Determine the (x, y) coordinate at the center of the cell enclosing the given text.  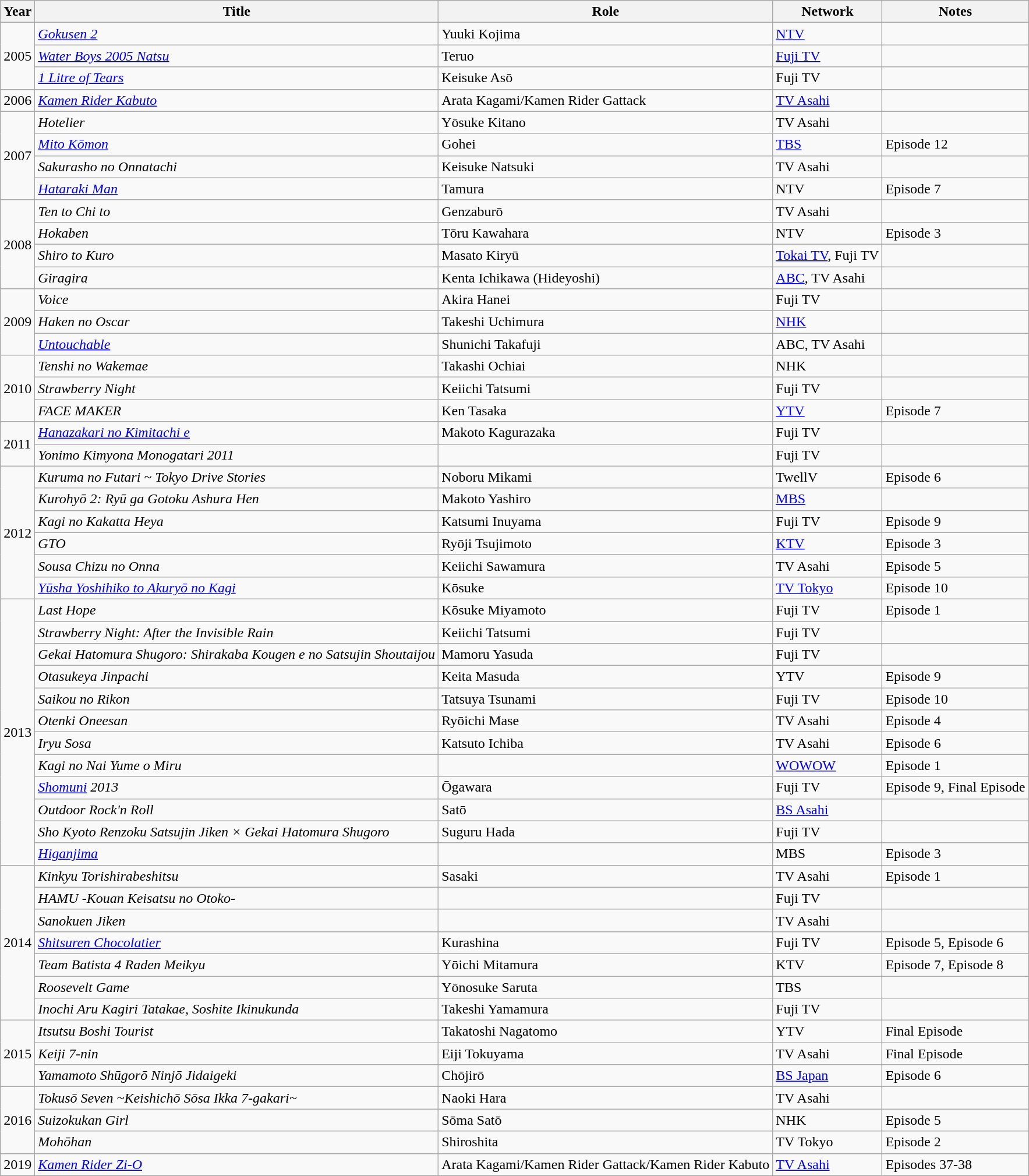
Kinkyu Torishirabeshitsu (236, 876)
TwellV (828, 477)
Yōnosuke Saruta (606, 987)
Sanokuen Jiken (236, 920)
Takeshi Uchimura (606, 322)
Eiji Tokuyama (606, 1054)
Keisuke Asō (606, 78)
2009 (17, 322)
BS Asahi (828, 810)
Mohōhan (236, 1142)
Suguru Hada (606, 832)
Noboru Mikami (606, 477)
Kagi no Kakatta Heya (236, 521)
Episode 9, Final Episode (955, 787)
2012 (17, 532)
Episode 5, Episode 6 (955, 942)
Hataraki Man (236, 189)
Hotelier (236, 122)
Ryōji Tsujimoto (606, 543)
Katsumi Inuyama (606, 521)
Yōsuke Kitano (606, 122)
Tamura (606, 189)
Otenki Oneesan (236, 721)
Strawberry Night (236, 389)
Last Hope (236, 610)
2019 (17, 1164)
Iryu Sosa (236, 743)
Episode 2 (955, 1142)
Tenshi no Wakemae (236, 366)
Keita Masuda (606, 677)
2016 (17, 1120)
Shomuni 2013 (236, 787)
Tokusō Seven ~Keishichō Sōsa Ikka 7-gakari~ (236, 1098)
Kagi no Nai Yume o Miru (236, 765)
Gekai Hatomura Shugoro: Shirakaba Kougen e no Satsujin Shoutaijou (236, 655)
Episode 12 (955, 144)
Network (828, 12)
Naoki Hara (606, 1098)
Takashi Ochiai (606, 366)
Team Batista 4 Raden Meikyu (236, 965)
Otasukeya Jinpachi (236, 677)
Makoto Kagurazaka (606, 433)
2006 (17, 100)
Untouchable (236, 344)
Tokai TV, Fuji TV (828, 255)
Yonimo Kimyona Monogatari 2011 (236, 455)
Ken Tasaka (606, 411)
Shitsuren Chocolatier (236, 942)
Mamoru Yasuda (606, 655)
2008 (17, 244)
FACE MAKER (236, 411)
Arata Kagami/Kamen Rider Gattack (606, 100)
2011 (17, 444)
Inochi Aru Kagiri Tatakae, Soshite Ikinukunda (236, 1009)
Masato Kiryū (606, 255)
Keisuke Natsuki (606, 167)
Kamen Rider Kabuto (236, 100)
Sakurasho no Onnatachi (236, 167)
Takatoshi Nagatomo (606, 1032)
2013 (17, 732)
Yūsha Yoshihiko to Akuryō no Kagi (236, 588)
WOWOW (828, 765)
Akira Hanei (606, 300)
Ryōichi Mase (606, 721)
Takeshi Yamamura (606, 1009)
Yuuki Kojima (606, 34)
GTO (236, 543)
2010 (17, 389)
Hanazakari no Kimitachi e (236, 433)
Higanjima (236, 854)
Keiji 7-nin (236, 1054)
2014 (17, 942)
Kuruma no Futari ~ Tokyo Drive Stories (236, 477)
Satō (606, 810)
Ten to Chi to (236, 211)
Kurashina (606, 942)
Teruo (606, 56)
Sasaki (606, 876)
Yamamoto Shūgorō Ninjō Jidaigeki (236, 1076)
Haken no Oscar (236, 322)
Strawberry Night: After the Invisible Rain (236, 632)
Makoto Yashiro (606, 499)
Outdoor Rock'n Roll (236, 810)
Sōma Satō (606, 1120)
Roosevelt Game (236, 987)
Year (17, 12)
Gokusen 2 (236, 34)
Water Boys 2005 Natsu (236, 56)
Genzaburō (606, 211)
Arata Kagami/Kamen Rider Gattack/Kamen Rider Kabuto (606, 1164)
Katsuto Ichiba (606, 743)
Shiroshita (606, 1142)
Role (606, 12)
Tatsuya Tsunami (606, 699)
Shunichi Takafuji (606, 344)
Gohei (606, 144)
Sousa Chizu no Onna (236, 566)
Keiichi Sawamura (606, 566)
Suizokukan Girl (236, 1120)
2007 (17, 156)
Kenta Ichikawa (Hideyoshi) (606, 278)
Hokaben (236, 233)
Title (236, 12)
Sho Kyoto Renzoku Satsujin Jiken × Gekai Hatomura Shugoro (236, 832)
Episode 7, Episode 8 (955, 965)
BS Japan (828, 1076)
Mito Kōmon (236, 144)
Kōsuke (606, 588)
Tōru Kawahara (606, 233)
Episode 4 (955, 721)
Kōsuke Miyamoto (606, 610)
Giragira (236, 278)
Yōichi Mitamura (606, 965)
Episodes 37-38 (955, 1164)
2005 (17, 56)
Voice (236, 300)
Kamen Rider Zi-O (236, 1164)
HAMU -Kouan Keisatsu no Otoko- (236, 898)
Saikou no Rikon (236, 699)
Chōjirō (606, 1076)
Notes (955, 12)
1 Litre of Tears (236, 78)
Shiro to Kuro (236, 255)
Itsutsu Boshi Tourist (236, 1032)
Kurohyō 2: Ryū ga Gotoku Ashura Hen (236, 499)
2015 (17, 1054)
Ōgawara (606, 787)
